Output the [X, Y] coordinate of the center of the cell containing the given text.  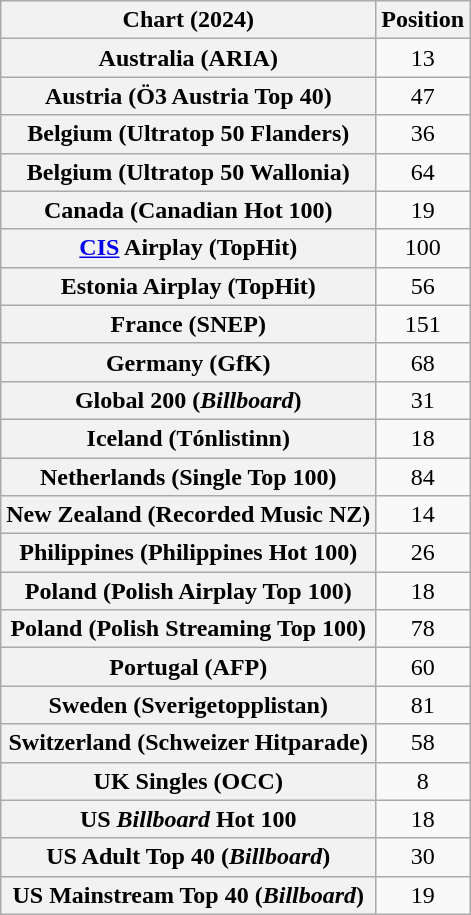
New Zealand (Recorded Music NZ) [188, 515]
47 [423, 96]
Position [423, 20]
Iceland (Tónlistinn) [188, 438]
14 [423, 515]
30 [423, 857]
36 [423, 134]
Australia (ARIA) [188, 58]
Chart (2024) [188, 20]
Poland (Polish Streaming Top 100) [188, 629]
Estonia Airplay (TopHit) [188, 286]
56 [423, 286]
64 [423, 172]
81 [423, 705]
78 [423, 629]
Poland (Polish Airplay Top 100) [188, 591]
Sweden (Sverigetopplistan) [188, 705]
26 [423, 553]
58 [423, 743]
Switzerland (Schweizer Hitparade) [188, 743]
8 [423, 781]
US Billboard Hot 100 [188, 819]
US Adult Top 40 (Billboard) [188, 857]
Global 200 (Billboard) [188, 400]
60 [423, 667]
151 [423, 324]
CIS Airplay (TopHit) [188, 248]
Belgium (Ultratop 50 Flanders) [188, 134]
84 [423, 477]
Belgium (Ultratop 50 Wallonia) [188, 172]
Portugal (AFP) [188, 667]
Philippines (Philippines Hot 100) [188, 553]
68 [423, 362]
UK Singles (OCC) [188, 781]
100 [423, 248]
Netherlands (Single Top 100) [188, 477]
France (SNEP) [188, 324]
Germany (GfK) [188, 362]
Austria (Ö3 Austria Top 40) [188, 96]
Canada (Canadian Hot 100) [188, 210]
31 [423, 400]
US Mainstream Top 40 (Billboard) [188, 895]
13 [423, 58]
